Return (x, y) of the center of cell containing provided text 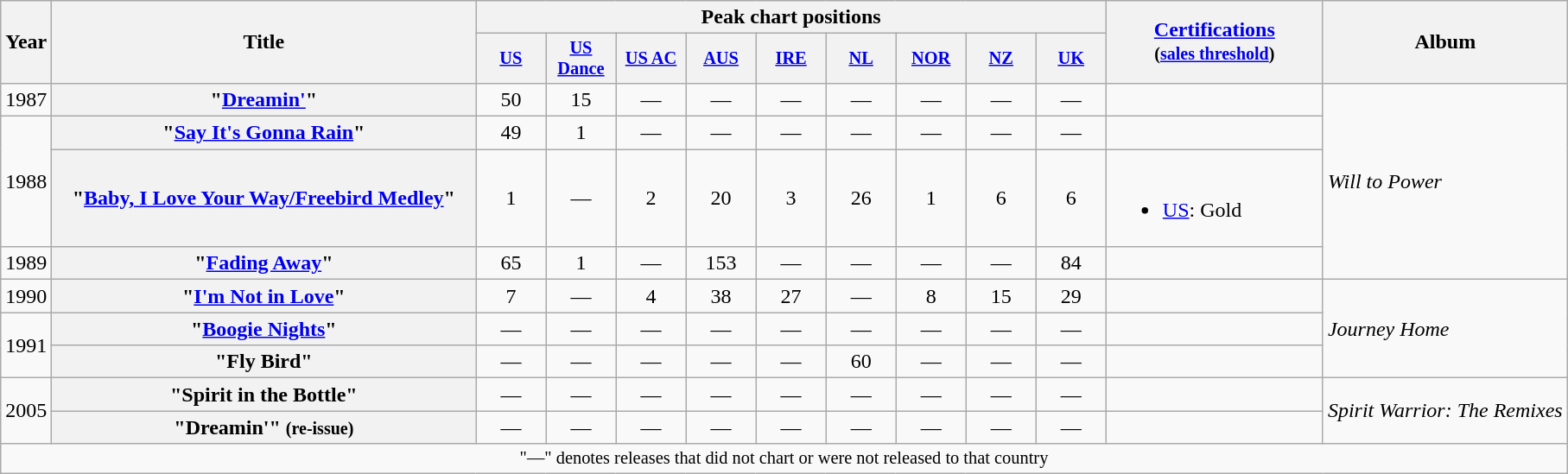
"Baby, I Love Your Way/Freebird Medley" (264, 199)
"Dreamin'" (264, 99)
153 (721, 263)
US: Gold (1215, 199)
IRE (791, 59)
US (511, 59)
7 (511, 296)
27 (791, 296)
Peak chart positions (791, 17)
1988 (26, 181)
"Say It's Gonna Rain" (264, 133)
US Dance (581, 59)
AUS (721, 59)
US AC (651, 59)
38 (721, 296)
"Fading Away" (264, 263)
Title (264, 42)
60 (860, 362)
4 (651, 296)
Year (26, 42)
1989 (26, 263)
49 (511, 133)
2005 (26, 411)
50 (511, 99)
2 (651, 199)
1990 (26, 296)
"Fly Bird" (264, 362)
NL (860, 59)
Spirit Warrior: The Remixes (1444, 411)
29 (1071, 296)
Journey Home (1444, 329)
"Boogie Nights" (264, 329)
20 (721, 199)
UK (1071, 59)
65 (511, 263)
26 (860, 199)
NZ (1000, 59)
Album (1444, 42)
"Dreamin'" (re-issue) (264, 427)
Will to Power (1444, 181)
"Spirit in the Bottle" (264, 395)
Certifications(sales threshold) (1215, 42)
8 (931, 296)
1987 (26, 99)
NOR (931, 59)
"—" denotes releases that did not chart or were not released to that country (784, 458)
"I'm Not in Love" (264, 296)
84 (1071, 263)
1991 (26, 345)
3 (791, 199)
